Find where the given text appears and provide that cell's center as [x, y] coordinate. 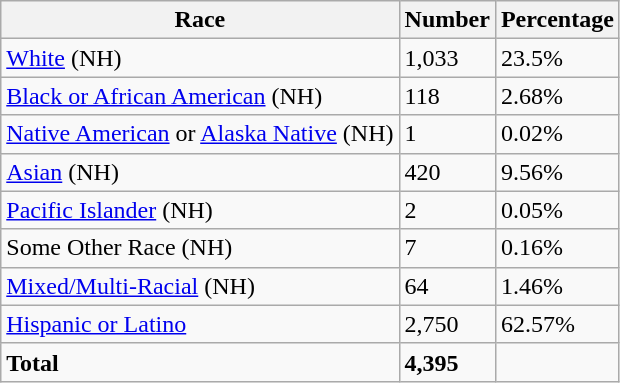
64 [447, 286]
0.05% [557, 210]
118 [447, 96]
Pacific Islander (NH) [200, 210]
Percentage [557, 20]
Hispanic or Latino [200, 324]
Black or African American (NH) [200, 96]
Some Other Race (NH) [200, 248]
2,750 [447, 324]
23.5% [557, 58]
Race [200, 20]
2 [447, 210]
62.57% [557, 324]
Native American or Alaska Native (NH) [200, 134]
9.56% [557, 172]
1,033 [447, 58]
Total [200, 362]
1 [447, 134]
4,395 [447, 362]
7 [447, 248]
Number [447, 20]
0.16% [557, 248]
420 [447, 172]
0.02% [557, 134]
Mixed/Multi-Racial (NH) [200, 286]
White (NH) [200, 58]
1.46% [557, 286]
2.68% [557, 96]
Asian (NH) [200, 172]
